Search for the cell housing the specified text and yield its (x, y) center coordinate. 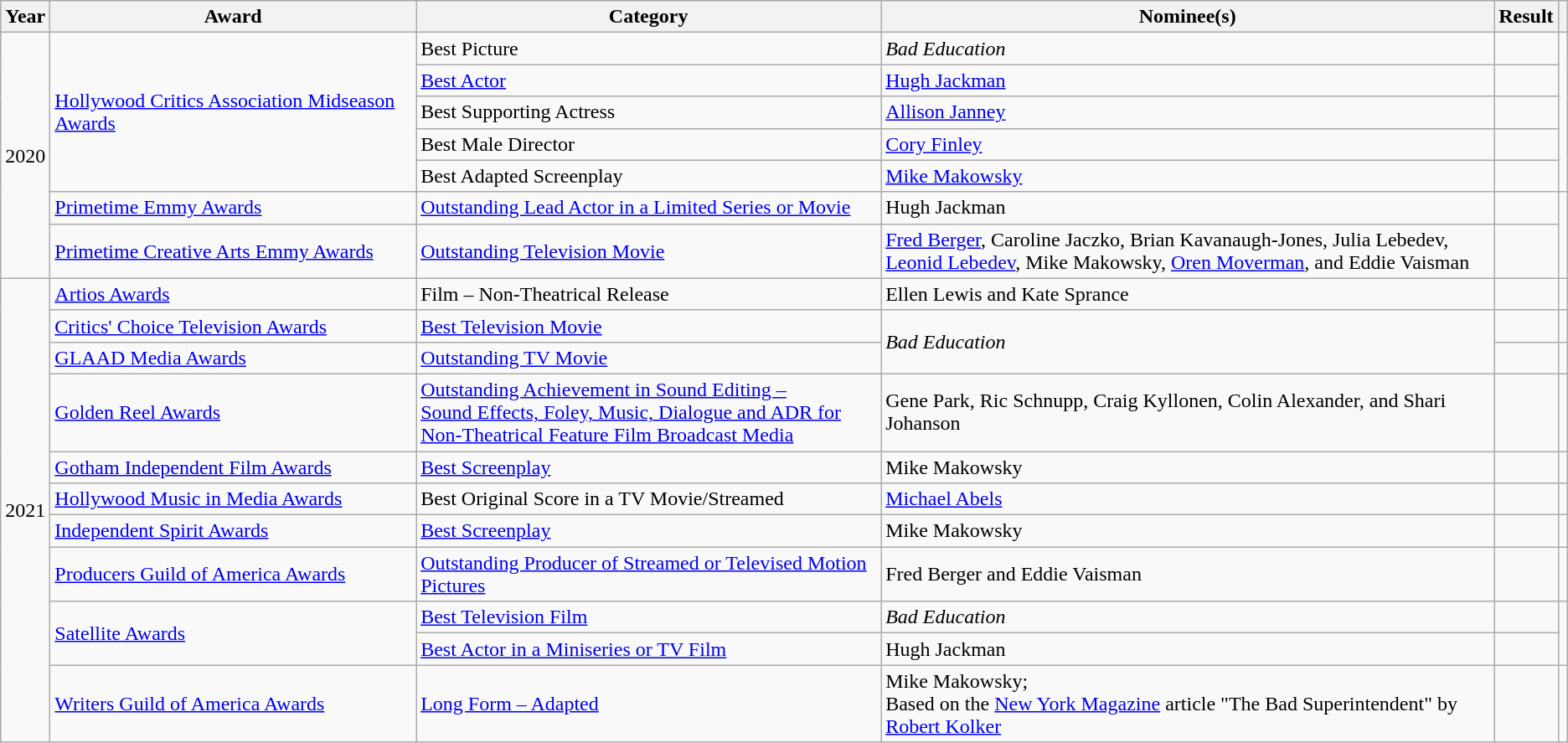
Producers Guild of America Awards (233, 575)
Nominee(s) (1188, 17)
Independent Spirit Awards (233, 531)
Outstanding TV Movie (648, 358)
Outstanding Achievement in Sound Editing – Sound Effects, Foley, Music, Dialogue and ADR for Non-Theatrical Feature Film Broadcast Media (648, 412)
Primetime Creative Arts Emmy Awards (233, 251)
Gotham Independent Film Awards (233, 467)
Hollywood Music in Media Awards (233, 499)
Michael Abels (1188, 499)
Best Television Film (648, 617)
Long Form – Adapted (648, 704)
Result (1526, 17)
Artios Awards (233, 294)
Outstanding Producer of Streamed or Televised Motion Pictures (648, 575)
Award (233, 17)
Ellen Lewis and Kate Sprance (1188, 294)
Category (648, 17)
Best Adapted Screenplay (648, 176)
Satellite Awards (233, 633)
2021 (25, 510)
Fred Berger, Caroline Jaczko, Brian Kavanaugh-Jones, Julia Lebedev, Leonid Lebedev, Mike Makowsky, Oren Moverman, and Eddie Vaisman (1188, 251)
Primetime Emmy Awards (233, 208)
Outstanding Television Movie (648, 251)
GLAAD Media Awards (233, 358)
Best Male Director (648, 144)
Year (25, 17)
Outstanding Lead Actor in a Limited Series or Movie (648, 208)
Best Original Score in a TV Movie/Streamed (648, 499)
Critics' Choice Television Awards (233, 326)
2020 (25, 156)
Best Television Movie (648, 326)
Best Picture (648, 49)
Best Actor (648, 80)
Best Supporting Actress (648, 112)
Hollywood Critics Association Midseason Awards (233, 112)
Writers Guild of America Awards (233, 704)
Cory Finley (1188, 144)
Golden Reel Awards (233, 412)
Allison Janney (1188, 112)
Best Actor in a Miniseries or TV Film (648, 649)
Mike Makowsky; Based on the New York Magazine article "The Bad Superintendent" by Robert Kolker (1188, 704)
Film – Non-Theatrical Release (648, 294)
Fred Berger and Eddie Vaisman (1188, 575)
Gene Park, Ric Schnupp, Craig Kyllonen, Colin Alexander, and Shari Johanson (1188, 412)
